Identify which cell holds the provided text, then report its [X, Y] central coordinate. 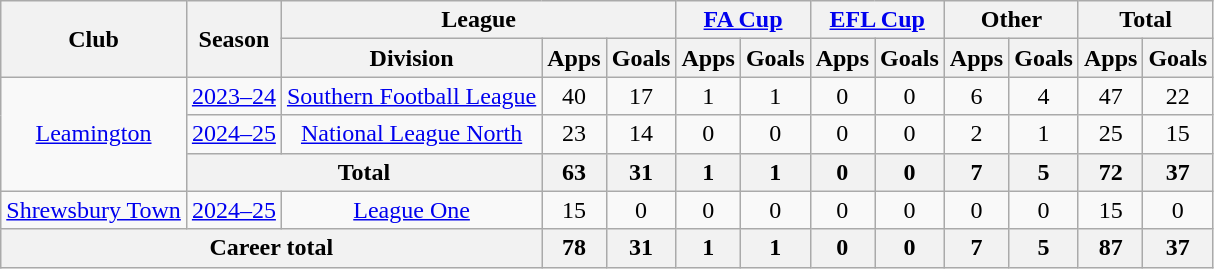
87 [1110, 248]
Southern Football League [411, 96]
League One [411, 210]
Season [234, 39]
63 [574, 172]
Shrewsbury Town [94, 210]
Division [411, 58]
2023–24 [234, 96]
National League North [411, 134]
72 [1110, 172]
6 [976, 96]
47 [1110, 96]
League [478, 20]
FA Cup [743, 20]
EFL Cup [877, 20]
40 [574, 96]
4 [1044, 96]
23 [574, 134]
14 [641, 134]
2 [976, 134]
25 [1110, 134]
Career total [272, 248]
17 [641, 96]
22 [1178, 96]
Leamington [94, 134]
Club [94, 39]
78 [574, 248]
Other [1011, 20]
